Determine the (x, y) coordinate at the center of the cell enclosing the given text.  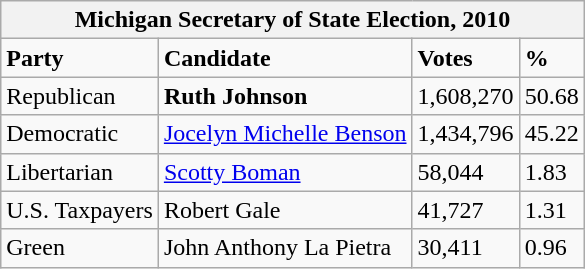
John Anthony La Pietra (285, 248)
Republican (80, 96)
1.83 (552, 172)
30,411 (466, 248)
Libertarian (80, 172)
U.S. Taxpayers (80, 210)
Jocelyn Michelle Benson (285, 134)
45.22 (552, 134)
1,434,796 (466, 134)
50.68 (552, 96)
1.31 (552, 210)
Party (80, 58)
Green (80, 248)
% (552, 58)
Ruth Johnson (285, 96)
41,727 (466, 210)
58,044 (466, 172)
Scotty Boman (285, 172)
Votes (466, 58)
1,608,270 (466, 96)
Michigan Secretary of State Election, 2010 (292, 20)
Candidate (285, 58)
0.96 (552, 248)
Robert Gale (285, 210)
Democratic (80, 134)
